Return (X, Y) of the center of cell containing provided text 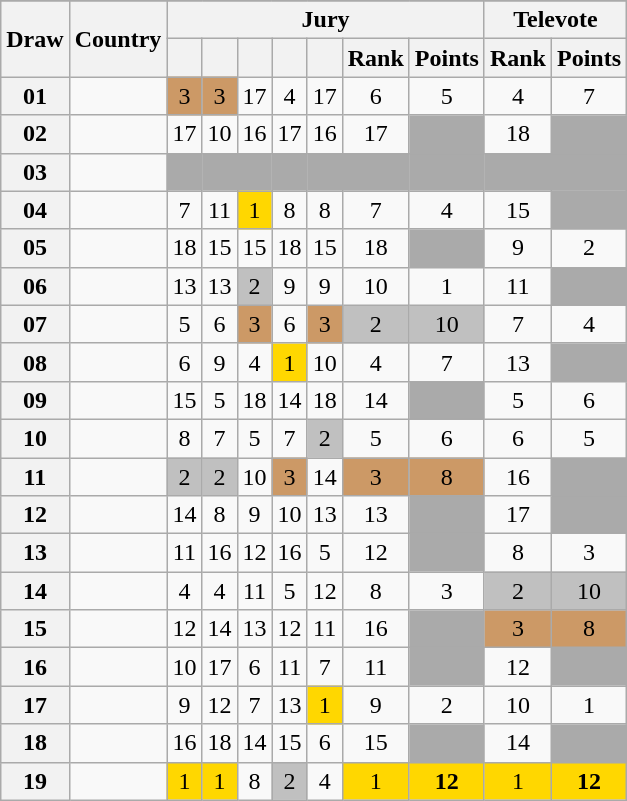
08 (35, 362)
19 (35, 781)
07 (35, 324)
04 (35, 210)
Draw (35, 39)
09 (35, 400)
03 (35, 172)
Jury (326, 20)
06 (35, 286)
Country (118, 39)
Televote (555, 20)
05 (35, 248)
02 (35, 134)
01 (35, 96)
